Find where the given text appears and provide that cell's center as [x, y] coordinate. 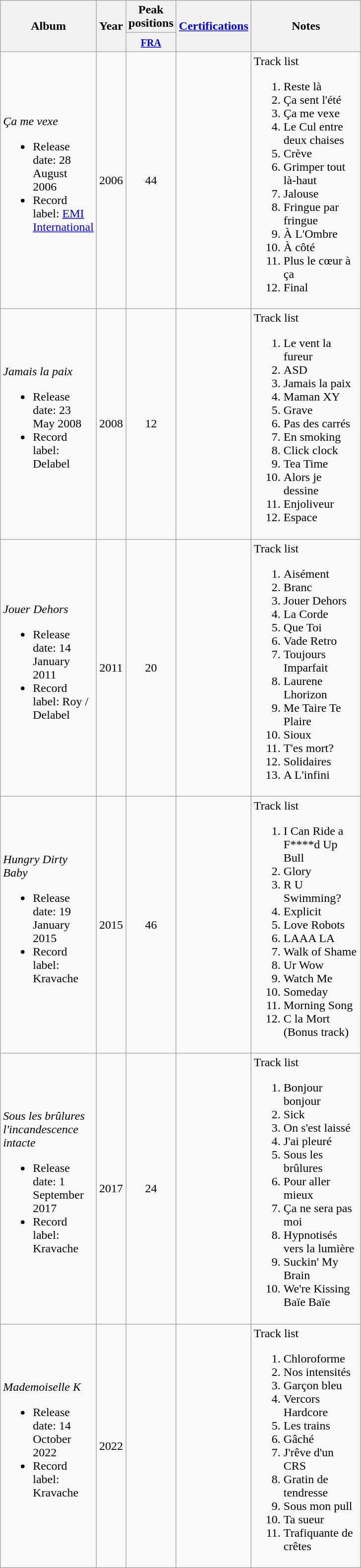
Track listAisémentBrancJouer DehorsLa CordeQue ToiVade RetroToujours ImparfaitLaurene LhorizonMe Taire Te PlaireSiouxT'es mort?SolidairesA L'infini [305, 668]
Certifications [213, 26]
Notes [305, 26]
Jouer DehorsRelease date: 14 January 2011Record label: Roy / Delabel [49, 668]
24 [151, 1188]
2008 [111, 424]
2017 [111, 1188]
12 [151, 424]
Jamais la paixRelease date: 23 May 2008Record label: Delabel [49, 424]
Hungry Dirty BabyRelease date: 19 January 2015Record label: Kravache [49, 925]
Year [111, 26]
FRA [151, 42]
2022 [111, 1445]
Ça me vexeRelease date: 28 August 2006Record label: EMI International [49, 180]
2006 [111, 180]
Album [49, 26]
20 [151, 668]
Mademoiselle KRelease date: 14 October 2022Record label: Kravache [49, 1445]
Sous les brûlures l'incandescence intacteRelease date: 1 September 2017Record label: Kravache [49, 1188]
46 [151, 925]
Track listLe vent la fureurASDJamais la paixMaman XYGravePas des carrésEn smokingClick clockTea TimeAlors je dessineEnjoliveurEspace [305, 424]
2015 [111, 925]
2011 [111, 668]
Peak positions [151, 17]
44 [151, 180]
